From the cell containing the given text, extract its center point as [X, Y] coordinate. 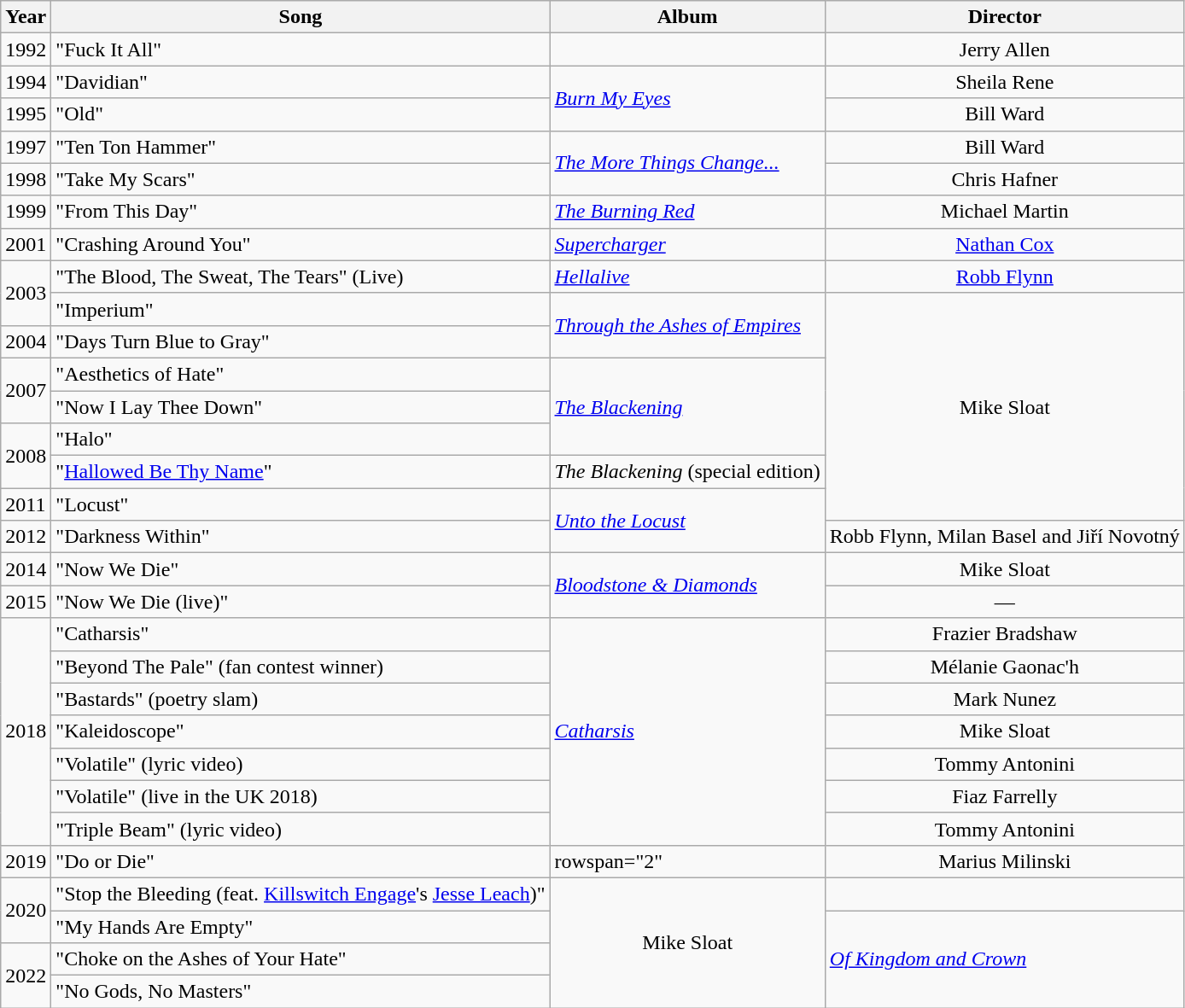
The Blackening (special edition) [687, 472]
"Crashing Around You" [301, 244]
"Choke on the Ashes of Your Hate" [301, 959]
1992 [26, 50]
"From This Day" [301, 212]
2012 [26, 537]
2011 [26, 504]
Fiaz Farrelly [1004, 796]
2007 [26, 390]
"Catharsis" [301, 634]
"Now We Die (live)" [301, 602]
Robb Flynn, Milan Basel and Jiří Novotný [1004, 537]
"No Gods, No Masters" [301, 992]
Hellalive [687, 277]
Mark Nunez [1004, 699]
The Burning Red [687, 212]
Of Kingdom and Crown [1004, 958]
"Darkness Within" [301, 537]
Jerry Allen [1004, 50]
2015 [26, 602]
"Now I Lay Thee Down" [301, 407]
2019 [26, 861]
The More Things Change... [687, 163]
"Old" [301, 114]
"Now We Die" [301, 569]
— [1004, 602]
Michael Martin [1004, 212]
"Hallowed Be Thy Name" [301, 472]
2014 [26, 569]
1994 [26, 82]
"Triple Beam" (lyric video) [301, 829]
"Stop the Bleeding (feat. Killswitch Engage's Jesse Leach)" [301, 894]
Sheila Rene [1004, 82]
Song [301, 17]
"Volatile" (lyric video) [301, 764]
Supercharger [687, 244]
"The Blood, The Sweat, The Tears" (Live) [301, 277]
"Bastards" (poetry slam) [301, 699]
1997 [26, 147]
"Volatile" (live in the UK 2018) [301, 796]
"My Hands Are Empty" [301, 926]
rowspan="2" [687, 861]
Through the Ashes of Empires [687, 325]
1998 [26, 179]
"Halo" [301, 440]
2003 [26, 293]
"Do or Die" [301, 861]
2008 [26, 456]
Marius Milinski [1004, 861]
"Imperium" [301, 309]
"Beyond The Pale" (fan contest winner) [301, 667]
Nathan Cox [1004, 244]
"Kaleidoscope" [301, 731]
Mélanie Gaonac'h [1004, 667]
Chris Hafner [1004, 179]
Robb Flynn [1004, 277]
2018 [26, 731]
Burn My Eyes [687, 98]
"Aesthetics of Hate" [301, 374]
Director [1004, 17]
2020 [26, 910]
"Fuck It All" [301, 50]
Year [26, 17]
"Days Turn Blue to Gray" [301, 341]
2022 [26, 976]
2001 [26, 244]
Unto the Locust [687, 521]
1995 [26, 114]
Catharsis [687, 731]
Frazier Bradshaw [1004, 634]
"Locust" [301, 504]
Album [687, 17]
Bloodstone & Diamonds [687, 586]
"Take My Scars" [301, 179]
"Davidian" [301, 82]
1999 [26, 212]
2004 [26, 341]
The Blackening [687, 406]
"Ten Ton Hammer" [301, 147]
